Locate the cell with the specified text and output its (x, y) center coordinate. 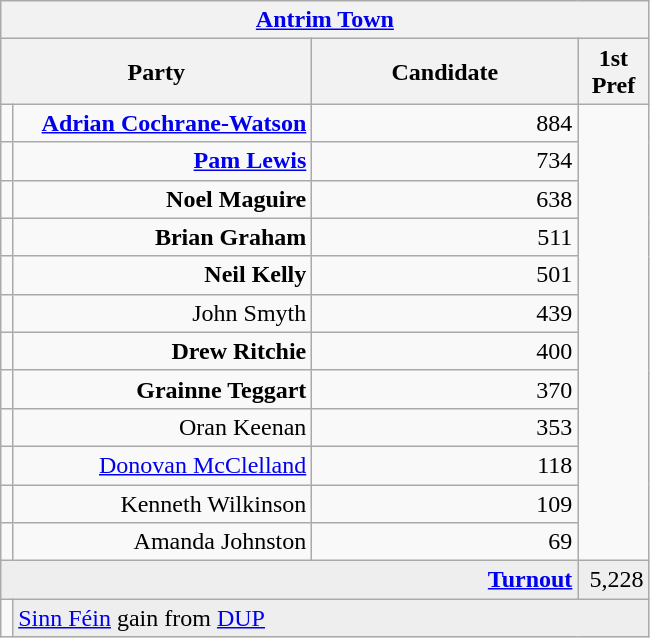
Candidate (445, 72)
Donovan McClelland (162, 465)
Kenneth Wilkinson (162, 503)
353 (445, 427)
Grainne Teggart (162, 389)
Turnout (290, 580)
734 (445, 161)
400 (445, 351)
884 (445, 123)
Sinn Féin gain from DUP (331, 618)
511 (445, 237)
5,228 (614, 580)
Party (156, 72)
Noel Maguire (162, 199)
Drew Ritchie (162, 351)
Neil Kelly (162, 275)
Oran Keenan (162, 427)
1st Pref (614, 72)
370 (445, 389)
501 (445, 275)
Antrim Town (325, 20)
John Smyth (162, 313)
Adrian Cochrane-Watson (162, 123)
Amanda Johnston (162, 542)
69 (445, 542)
Brian Graham (162, 237)
109 (445, 503)
638 (445, 199)
118 (445, 465)
439 (445, 313)
Pam Lewis (162, 161)
